Scan for the cell matching the given text and deliver its (x, y) coordinate at center. 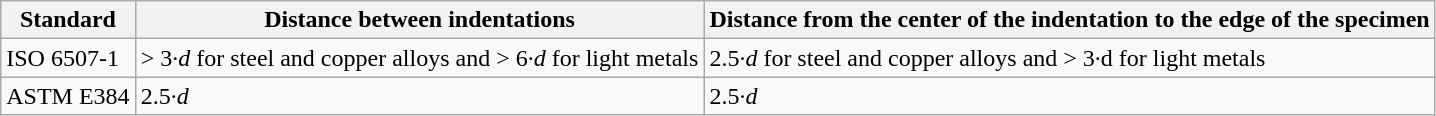
> 3·d for steel and copper alloys and > 6·d for light metals (420, 58)
Distance from the center of the indentation to the edge of the specimen (1070, 20)
Standard (68, 20)
ISO 6507-1 (68, 58)
ASTM E384 (68, 96)
Distance between indentations (420, 20)
2.5·d for steel and copper alloys and > 3·d for light metals (1070, 58)
